Identify which cell holds the provided text, then report its [x, y] central coordinate. 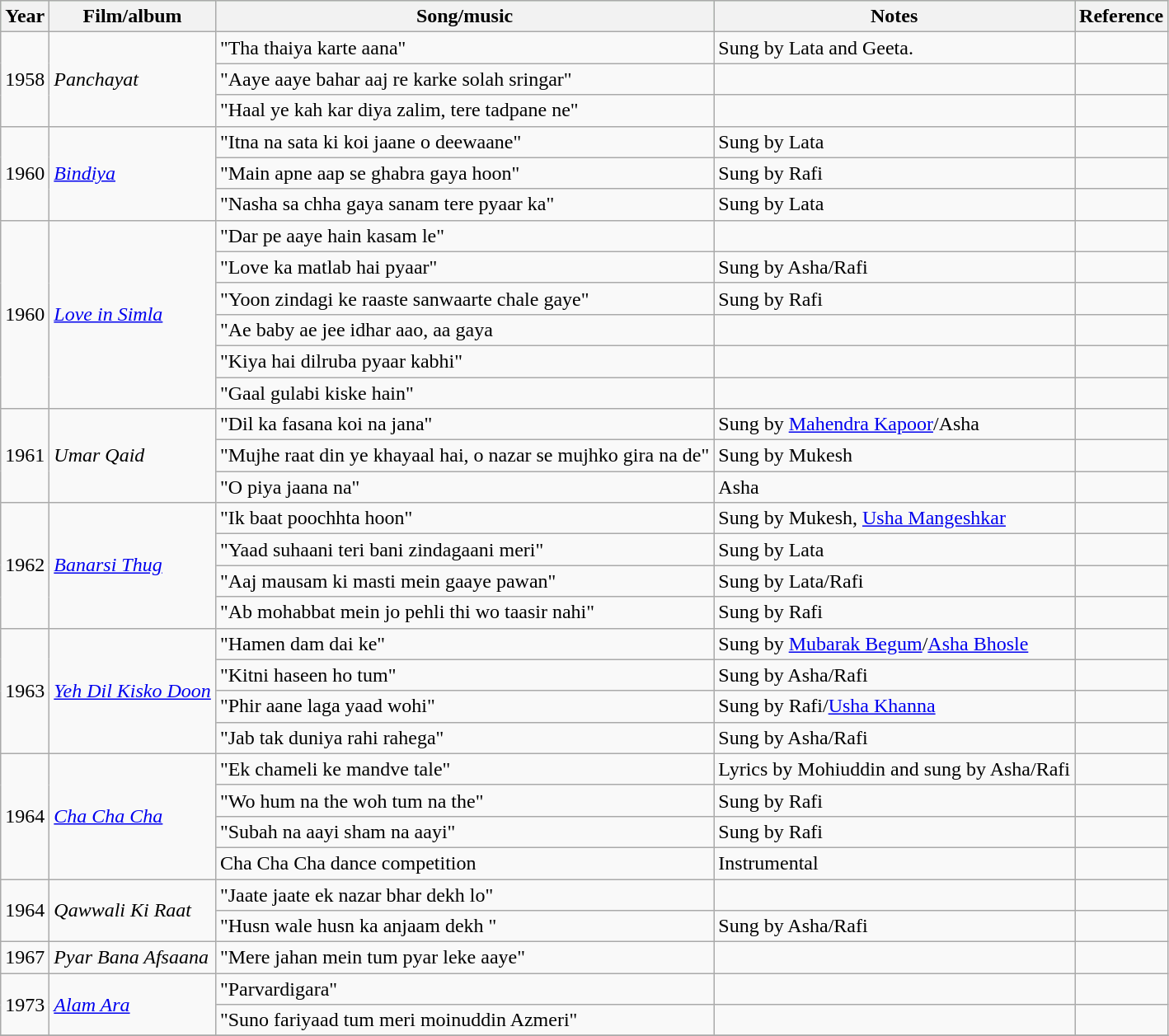
Love in Simla [133, 314]
1961 [25, 456]
"Ik baat poochhta hoon" [464, 518]
"Nasha sa chha gaya sanam tere pyaar ka" [464, 204]
"Kiya hai dilruba pyaar kabhi" [464, 361]
"Hamen dam dai ke" [464, 644]
1958 [25, 79]
"Tha thaiya karte aana" [464, 48]
"Yoon zindagi ke raaste sanwaarte chale gaye" [464, 298]
"Main apne aap se ghabra gaya hoon" [464, 173]
"Aaj mausam ki masti mein gaaye pawan" [464, 581]
Yeh Dil Kisko Doon [133, 691]
"Subah na aayi sham na aayi" [464, 832]
Sung by Mukesh [894, 456]
"Phir aane laga yaad wohi" [464, 706]
Film/album [133, 16]
Lyrics by Mohiuddin and sung by Asha/Rafi [894, 769]
"Ae baby ae jee idhar aao, aa gaya [464, 330]
Pyar Bana Afsaana [133, 958]
Cha Cha Cha [133, 816]
Banarsi Thug [133, 565]
Year [25, 16]
Bindiya [133, 173]
"Ab mohabbat mein jo pehli thi wo taasir nahi" [464, 612]
"Haal ye kah kar diya zalim, tere tadpane ne" [464, 110]
Reference [1121, 16]
Alam Ara [133, 1005]
"Wo hum na the woh tum na the" [464, 800]
"Itna na sata ki koi jaane o deewaane" [464, 142]
"Mujhe raat din ye khayaal hai, o nazar se mujhko gira na de" [464, 456]
Sung by Mukesh, Usha Mangeshkar [894, 518]
Notes [894, 16]
"Gaal gulabi kiske hain" [464, 393]
1973 [25, 1005]
1962 [25, 565]
"Husn wale husn ka anjaam dekh " [464, 926]
Sung by Rafi/Usha Khanna [894, 706]
"Yaad suhaani teri bani zindagaani meri" [464, 550]
"Mere jahan mein tum pyar leke aaye" [464, 958]
"Ek chameli ke mandve tale" [464, 769]
Song/music [464, 16]
Umar Qaid [133, 456]
"O piya jaana na" [464, 487]
Instrumental [894, 863]
Asha [894, 487]
Qawwali Ki Raat [133, 910]
"Dil ka fasana koi na jana" [464, 424]
"Suno fariyaad tum meri moinuddin Azmeri" [464, 1020]
Sung by Lata and Geeta. [894, 48]
"Jab tak duniya rahi rahega" [464, 738]
1967 [25, 958]
"Love ka matlab hai pyaar" [464, 267]
"Kitni haseen ho tum" [464, 675]
"Aaye aaye bahar aaj re karke solah sringar" [464, 79]
1963 [25, 691]
"Dar pe aaye hain kasam le" [464, 236]
"Jaate jaate ek nazar bhar dekh lo" [464, 894]
Sung by Lata/Rafi [894, 581]
Sung by Mubarak Begum/Asha Bhosle [894, 644]
"Parvardigara" [464, 989]
Panchayat [133, 79]
Cha Cha Cha dance competition [464, 863]
Sung by Mahendra Kapoor/Asha [894, 424]
